Return the (X, Y) coordinate for the center point of the cell that contains the specified text.  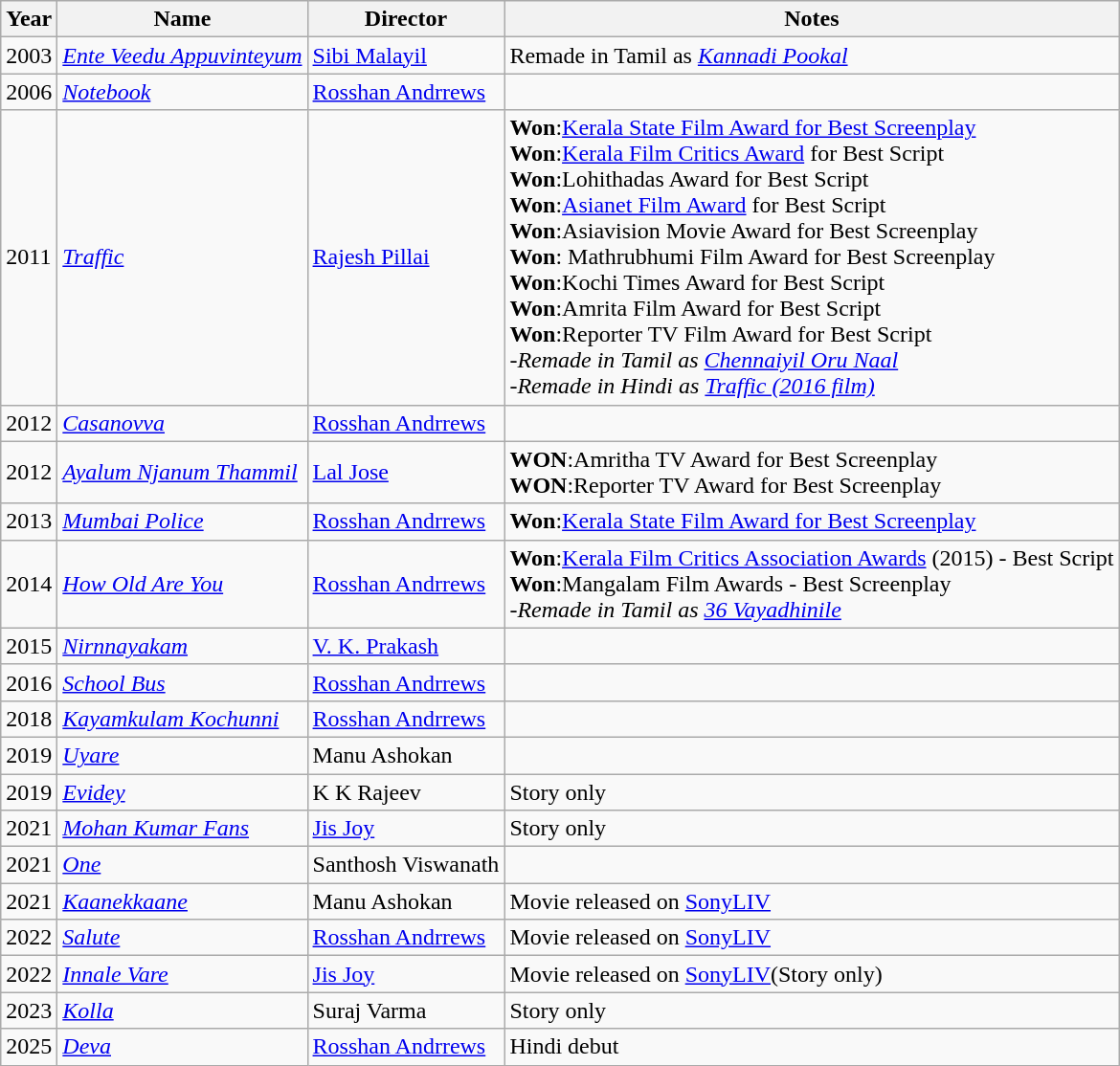
Ente Veedu Appuvinteyum (182, 56)
Hindi debut (812, 1047)
Rajesh Pillai (406, 257)
Evidey (182, 791)
Salute (182, 938)
Kaanekkaane (182, 901)
Kolla (182, 1010)
2025 (29, 1047)
2003 (29, 56)
Innale Vare (182, 974)
How Old Are You (182, 584)
Movie released on SonyLIV(Story only) (812, 974)
K K Rajeev (406, 791)
Nirnnayakam (182, 646)
One (182, 865)
2014 (29, 584)
Notebook (182, 92)
Notes (812, 19)
Mumbai Police (182, 522)
2018 (29, 719)
School Bus (182, 682)
Kayamkulam Kochunni (182, 719)
Lal Jose (406, 473)
Name (182, 19)
Remade in Tamil as Kannadi Pookal (812, 56)
Year (29, 19)
2011 (29, 257)
Director (406, 19)
Won:Kerala State Film Award for Best Screenplay (812, 522)
Mohan Kumar Fans (182, 829)
2013 (29, 522)
Casanovva (182, 423)
2006 (29, 92)
2016 (29, 682)
Sibi Malayil (406, 56)
V. K. Prakash (406, 646)
WON:Amritha TV Award for Best ScreenplayWON:Reporter TV Award for Best Screenplay (812, 473)
2015 (29, 646)
Uyare (182, 755)
Ayalum Njanum Thammil (182, 473)
Deva (182, 1047)
Traffic (182, 257)
Won:Kerala Film Critics Association Awards (2015) - Best ScriptWon:Mangalam Film Awards - Best Screenplay-Remade in Tamil as 36 Vayadhinile (812, 584)
Suraj Varma (406, 1010)
Santhosh Viswanath (406, 865)
2023 (29, 1010)
